Locate the cell with the specified text and output its (X, Y) center coordinate. 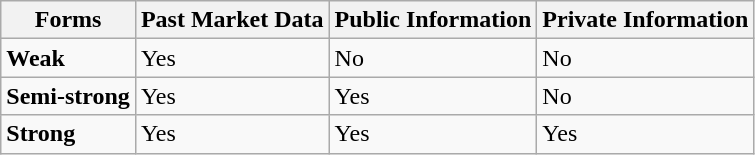
Semi-strong (68, 96)
Weak (68, 58)
Past Market Data (232, 20)
Forms (68, 20)
Public Information (433, 20)
Private Information (646, 20)
Strong (68, 134)
